Provide the [X, Y] coordinate of the cell's center where the given text is located.  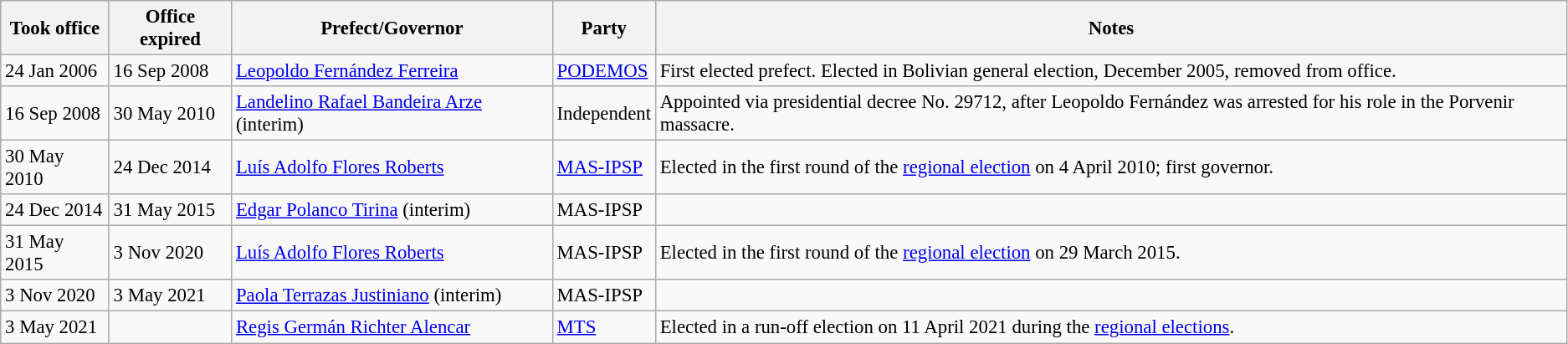
MTS [604, 327]
PODEMOS [604, 71]
Prefect/Governor [392, 28]
Office expired [170, 28]
Party [604, 28]
Independent [604, 114]
First elected prefect. Elected in Bolivian general election, December 2005, removed from office. [1111, 71]
Elected in a run-off election on 11 April 2021 during the regional elections. [1111, 327]
24 Jan 2006 [55, 71]
Regis Germán Richter Alencar [392, 327]
Leopoldo Fernández Ferreira [392, 71]
Appointed via presidential decree No. 29712, after Leopoldo Fernández was arrested for his role in the Porvenir massacre. [1111, 114]
Elected in the first round of the regional election on 4 April 2010; first governor. [1111, 167]
Paola Terrazas Justiniano (interim) [392, 295]
Took office [55, 28]
Notes [1111, 28]
Edgar Polanco Tirina (interim) [392, 210]
Landelino Rafael Bandeira Arze (interim) [392, 114]
Elected in the first round of the regional election on 29 March 2015. [1111, 253]
